Extract the (X, Y) coordinate from the center of the cell holding the provided text.  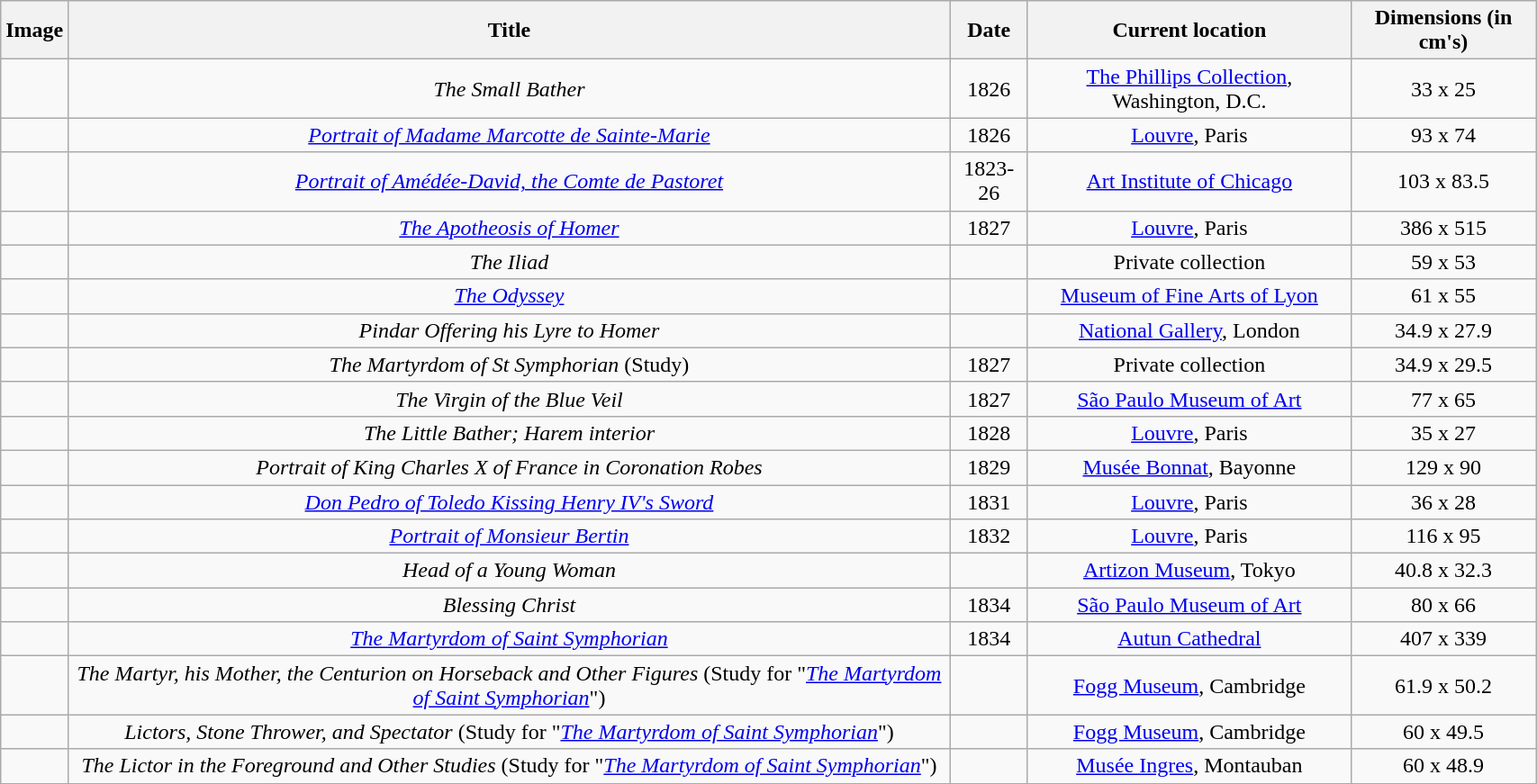
77 x 65 (1442, 399)
Blessing Christ (510, 605)
Image (34, 31)
Date (989, 31)
33 x 25 (1442, 88)
Title (510, 31)
Don Pedro of Toledo Kissing Henry IV's Sword (510, 501)
129 x 90 (1442, 467)
Head of a Young Woman (510, 571)
1823-26 (989, 182)
Lictors, Stone Thrower, and Spectator (Study for "The Martyrdom of Saint Symphorian") (510, 732)
386 x 515 (1442, 228)
The Martyrdom of St Symphorian (Study) (510, 365)
The Phillips Collection, Washington, D.C. (1189, 88)
Dimensions (in cm's) (1442, 31)
40.8 x 32.3 (1442, 571)
60 x 48.9 (1442, 766)
Autun Cathedral (1189, 639)
1832 (989, 536)
35 x 27 (1442, 433)
1829 (989, 467)
The Martyr, his Mother, the Centurion on Horseback and Other Figures (Study for "The Martyrdom of Saint Symphorian") (510, 686)
Portrait of King Charles X of France in Coronation Robes (510, 467)
61.9 x 50.2 (1442, 686)
The Martyrdom of Saint Symphorian (510, 639)
Museum of Fine Arts of Lyon (1189, 296)
60 x 49.5 (1442, 732)
Portrait of Madame Marcotte de Sainte-Marie (510, 135)
93 x 74 (1442, 135)
The Odyssey (510, 296)
116 x 95 (1442, 536)
The Virgin of the Blue Veil (510, 399)
Portrait of Monsieur Bertin (510, 536)
Musée Ingres, Montauban (1189, 766)
Current location (1189, 31)
The Apotheosis of Homer (510, 228)
Portrait of Amédée-David, the Comte de Pastoret (510, 182)
61 x 55 (1442, 296)
34.9 x 29.5 (1442, 365)
The Small Bather (510, 88)
The Lictor in the Foreground and Other Studies (Study for "The Martyrdom of Saint Symphorian") (510, 766)
1831 (989, 501)
80 x 66 (1442, 605)
The Iliad (510, 262)
National Gallery, London (1189, 330)
407 x 339 (1442, 639)
103 x 83.5 (1442, 182)
Art Institute of Chicago (1189, 182)
36 x 28 (1442, 501)
1828 (989, 433)
Musée Bonnat, Bayonne (1189, 467)
Pindar Offering his Lyre to Homer (510, 330)
34.9 x 27.9 (1442, 330)
The Little Bather; Harem interior (510, 433)
Artizon Museum, Tokyo (1189, 571)
59 x 53 (1442, 262)
